Identify which cell holds the provided text, then report its [X, Y] central coordinate. 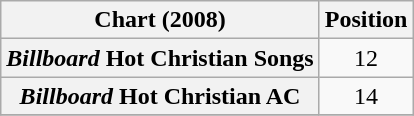
12 [366, 58]
Chart (2008) [160, 20]
14 [366, 96]
Billboard Hot Christian AC [160, 96]
Position [366, 20]
Billboard Hot Christian Songs [160, 58]
